From the cell containing the given text, extract its center point as [X, Y] coordinate. 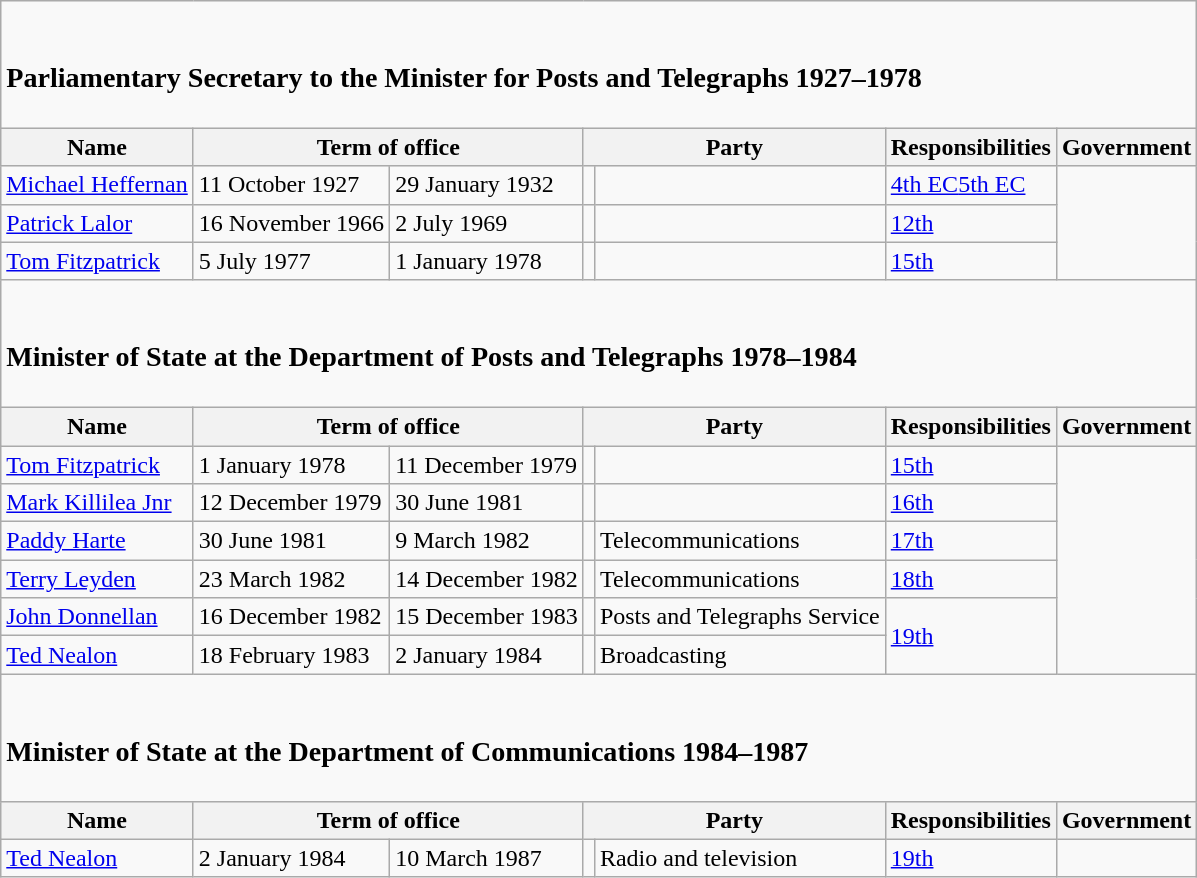
11 October 1927 [291, 185]
Terry Leyden [98, 579]
Paddy Harte [98, 541]
16th [970, 503]
9 March 1982 [487, 541]
16 November 1966 [291, 223]
Patrick Lalor [98, 223]
2 July 1969 [487, 223]
Radio and television [740, 858]
Broadcasting [740, 655]
18 February 1983 [291, 655]
Michael Heffernan [98, 185]
18th [970, 579]
Minister of State at the Department of Posts and Telegraphs 1978–1984 [599, 344]
15 December 1983 [487, 617]
12th [970, 223]
14 December 1982 [487, 579]
16 December 1982 [291, 617]
29 January 1932 [487, 185]
John Donnellan [98, 617]
5 July 1977 [291, 261]
17th [970, 541]
10 March 1987 [487, 858]
Mark Killilea Jnr [98, 503]
Minister of State at the Department of Communications 1984–1987 [599, 738]
Posts and Telegraphs Service [740, 617]
23 March 1982 [291, 579]
4th EC5th EC [970, 185]
11 December 1979 [487, 465]
Parliamentary Secretary to the Minister for Posts and Telegraphs 1927–1978 [599, 64]
12 December 1979 [291, 503]
